Output the [X, Y] coordinate of the center of the cell containing the given text.  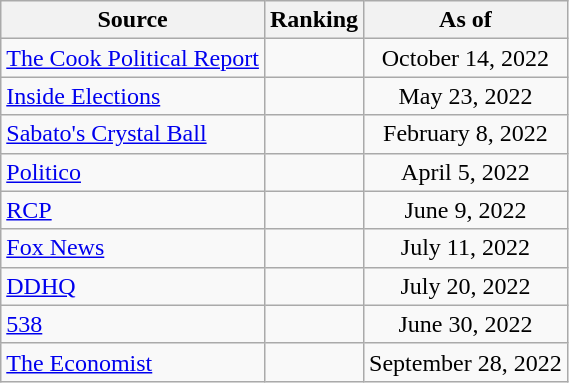
RCP [133, 210]
July 20, 2022 [466, 286]
Sabato's Crystal Ball [133, 134]
October 14, 2022 [466, 58]
July 11, 2022 [466, 248]
February 8, 2022 [466, 134]
April 5, 2022 [466, 172]
Inside Elections [133, 96]
Fox News [133, 248]
June 9, 2022 [466, 210]
Politico [133, 172]
The Economist [133, 362]
538 [133, 324]
September 28, 2022 [466, 362]
May 23, 2022 [466, 96]
DDHQ [133, 286]
As of [466, 20]
The Cook Political Report [133, 58]
Ranking [314, 20]
June 30, 2022 [466, 324]
Source [133, 20]
